Pinpoint the cell where the given text exists, returning its (x, y) midpoint coordinate. 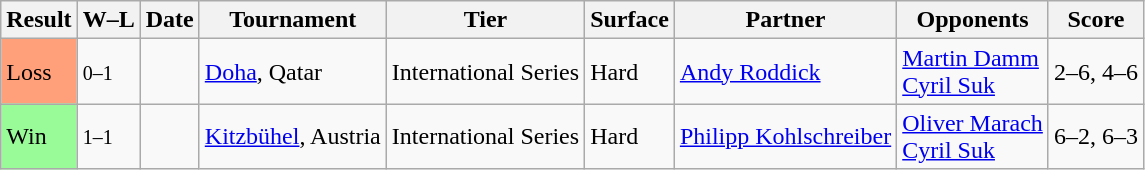
Kitzbühel, Austria (292, 136)
Loss (39, 72)
W–L (108, 20)
Tournament (292, 20)
Martin Damm Cyril Suk (973, 72)
6–2, 6–3 (1096, 136)
0–1 (108, 72)
Opponents (973, 20)
Date (170, 20)
Andy Roddick (785, 72)
Result (39, 20)
Tier (485, 20)
Doha, Qatar (292, 72)
Oliver Marach Cyril Suk (973, 136)
Surface (630, 20)
2–6, 4–6 (1096, 72)
Philipp Kohlschreiber (785, 136)
1–1 (108, 136)
Score (1096, 20)
Win (39, 136)
Partner (785, 20)
